Provide the (x, y) coordinate of the cell's center where the given text is located.  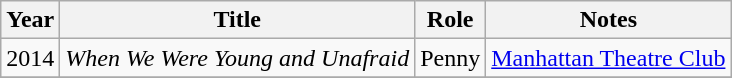
Role (450, 20)
Notes (608, 20)
Penny (450, 58)
Title (238, 20)
When We Were Young and Unafraid (238, 58)
Year (30, 20)
2014 (30, 58)
Manhattan Theatre Club (608, 58)
